Locate the cell with the specified text and output its (X, Y) center coordinate. 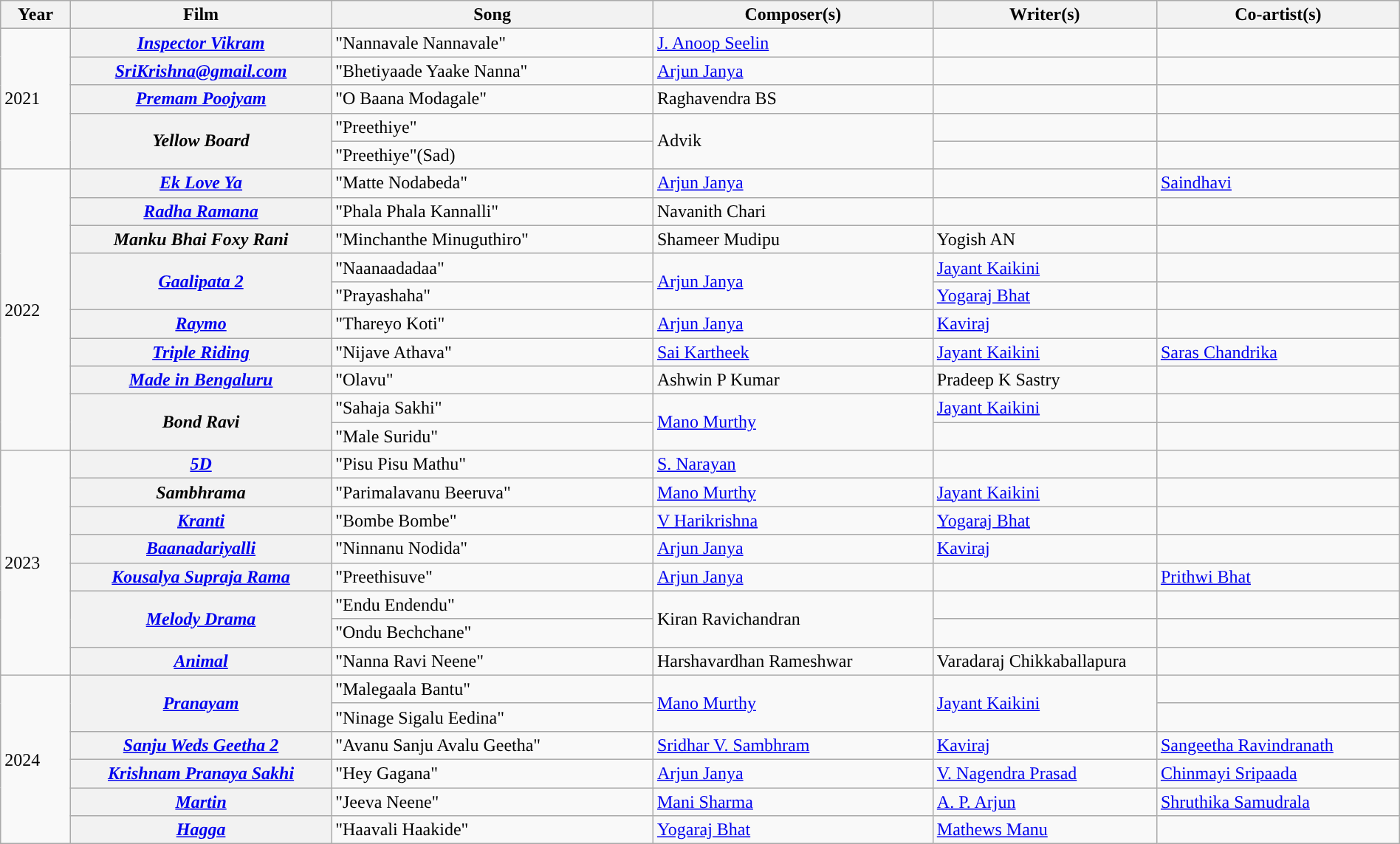
Made in Bengaluru (201, 380)
A. P. Arjun (1044, 801)
"Bombe Bombe" (493, 521)
Triple Riding (201, 352)
5D (201, 464)
"Prayashaha" (493, 295)
Shruthika Samudrala (1277, 801)
Co-artist(s) (1277, 15)
Kousalya Supraja Rama (201, 577)
Baanadariyalli (201, 549)
Mathews Manu (1044, 830)
Gaalipata 2 (201, 281)
"Preethisuve" (493, 577)
Sanju Weds Geetha 2 (201, 745)
2021 (35, 99)
Radha Ramana (201, 211)
2024 (35, 759)
Year (35, 15)
"Parimalavanu Beeruva" (493, 493)
"Endu Endendu" (493, 605)
"Ninnanu Nodida" (493, 549)
"Preethiye" (493, 127)
Varadaraj Chikkaballapura (1044, 661)
"Pisu Pisu Mathu" (493, 464)
Song (493, 15)
Saras Chandrika (1277, 352)
S. Narayan (793, 464)
Sambhrama (201, 493)
Pradeep K Sastry (1044, 380)
"Phala Phala Kannalli" (493, 211)
Sangeetha Ravindranath (1277, 745)
"Ondu Bechchane" (493, 633)
V. Nagendra Prasad (1044, 773)
Prithwi Bhat (1277, 577)
Melody Drama (201, 619)
Chinmayi Sripaada (1277, 773)
"O Baana Modagale" (493, 99)
"Nannavale Nannavale" (493, 43)
"Olavu" (493, 380)
Manku Bhai Foxy Rani (201, 239)
Writer(s) (1044, 15)
"Avanu Sanju Avalu Geetha" (493, 745)
Ashwin P Kumar (793, 380)
J. Anoop Seelin (793, 43)
"Jeeva Neene" (493, 801)
2022 (35, 310)
Premam Poojyam (201, 99)
"Sahaja Sakhi" (493, 408)
Film (201, 15)
Advik (793, 141)
"Thareyo Koti" (493, 323)
Sridhar V. Sambhram (793, 745)
Inspector Vikram (201, 43)
SriKrishna@gmail.com (201, 71)
Sai Kartheek (793, 352)
Pranayam (201, 703)
Yogish AN (1044, 239)
Navanith Chari (793, 211)
"Haavali Haakide" (493, 830)
Martin (201, 801)
Bond Ravi (201, 422)
"Nanna Ravi Neene" (493, 661)
Ek Love Ya (201, 183)
Mani Sharma (793, 801)
Saindhavi (1277, 183)
V Harikrishna (793, 521)
"Nijave Athava" (493, 352)
"Matte Nodabeda" (493, 183)
Harshavardhan Rameshwar (793, 661)
"Bhetiyaade Yaake Nanna" (493, 71)
Shameer Mudipu (793, 239)
"Hey Gagana" (493, 773)
"Minchanthe Minuguthiro" (493, 239)
"Ninage Sigalu Eedina" (493, 717)
Raymo (201, 323)
"Preethiye"(Sad) (493, 155)
Kiran Ravichandran (793, 619)
Composer(s) (793, 15)
Kranti (201, 521)
"Male Suridu" (493, 436)
2023 (35, 563)
Hagga (201, 830)
Yellow Board (201, 141)
"Naanaadadaa" (493, 267)
"Malegaala Bantu" (493, 689)
Krishnam Pranaya Sakhi (201, 773)
Raghavendra BS (793, 99)
Animal (201, 661)
